Output the [X, Y] coordinate of the center of the cell containing the given text.  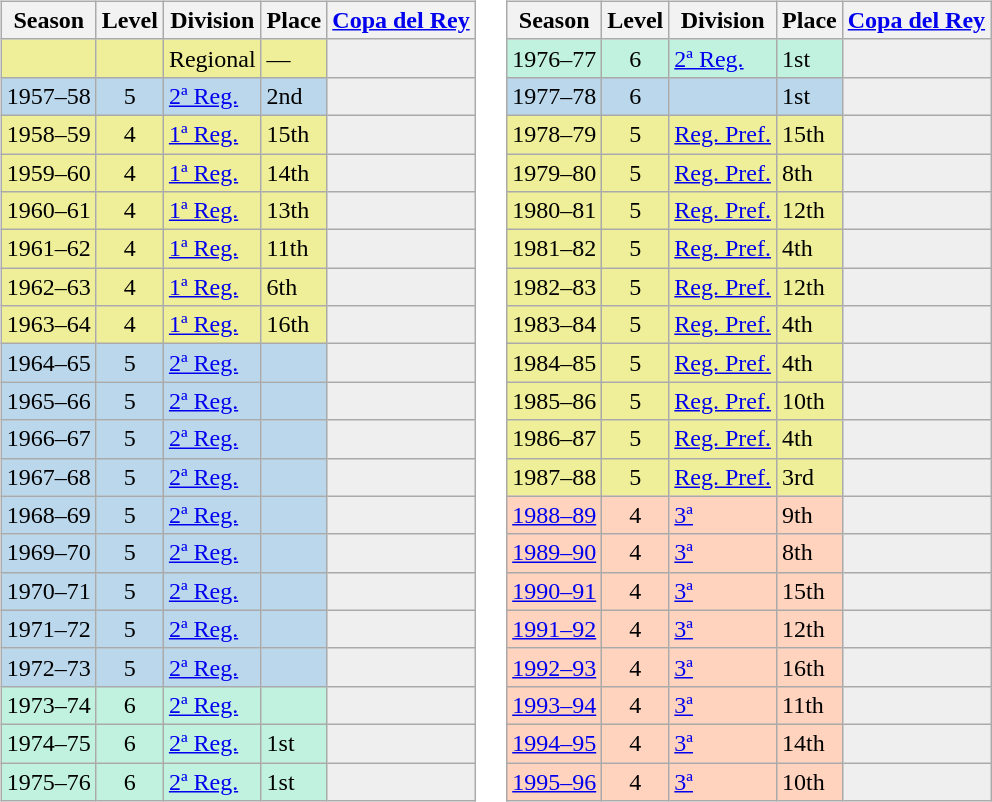
1986–87 [554, 439]
1980–81 [554, 211]
1968–69 [48, 515]
1983–84 [554, 325]
2nd [294, 96]
Regional [212, 58]
1988–89 [554, 515]
1989–90 [554, 553]
1990–91 [554, 591]
6th [294, 287]
1975–76 [48, 781]
1963–64 [48, 325]
1957–58 [48, 96]
1958–59 [48, 134]
— [294, 58]
1982–83 [554, 287]
1984–85 [554, 363]
1994–95 [554, 743]
1965–66 [48, 401]
1985–86 [554, 401]
1993–94 [554, 705]
1967–68 [48, 477]
1959–60 [48, 173]
1987–88 [554, 477]
3rd [810, 477]
1976–77 [554, 58]
1972–73 [48, 667]
1979–80 [554, 173]
1964–65 [48, 363]
1960–61 [48, 211]
1961–62 [48, 249]
1966–67 [48, 439]
1978–79 [554, 134]
1992–93 [554, 667]
1977–78 [554, 96]
1991–92 [554, 629]
1995–96 [554, 781]
1970–71 [48, 591]
13th [294, 211]
9th [810, 515]
1971–72 [48, 629]
1974–75 [48, 743]
1981–82 [554, 249]
1969–70 [48, 553]
1973–74 [48, 705]
1962–63 [48, 287]
